Provide the [x, y] coordinate of the cell's center where the given text is located.  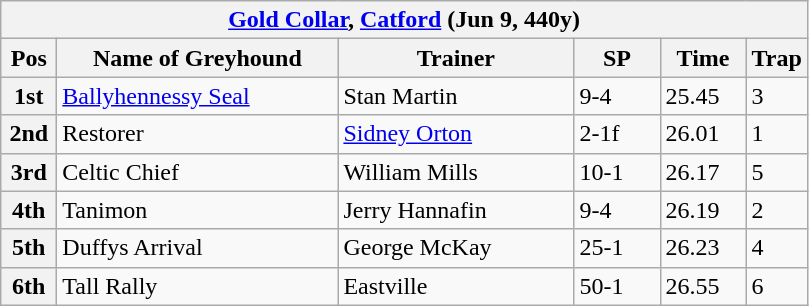
4 [776, 248]
Tall Rally [198, 286]
25-1 [617, 248]
Restorer [198, 134]
Ballyhennessy Seal [198, 96]
Name of Greyhound [198, 58]
5 [776, 172]
Trap [776, 58]
50-1 [617, 286]
26.19 [703, 210]
Pos [29, 58]
Eastville [456, 286]
Tanimon [198, 210]
10-1 [617, 172]
25.45 [703, 96]
26.17 [703, 172]
2nd [29, 134]
Time [703, 58]
SP [617, 58]
Stan Martin [456, 96]
26.23 [703, 248]
4th [29, 210]
Jerry Hannafin [456, 210]
Sidney Orton [456, 134]
26.55 [703, 286]
6 [776, 286]
6th [29, 286]
Celtic Chief [198, 172]
1st [29, 96]
Gold Collar, Catford (Jun 9, 440y) [404, 20]
5th [29, 248]
William Mills [456, 172]
Trainer [456, 58]
1 [776, 134]
Duffys Arrival [198, 248]
3 [776, 96]
3rd [29, 172]
2 [776, 210]
George McKay [456, 248]
2-1f [617, 134]
26.01 [703, 134]
